Determine the (X, Y) coordinate at the center of the cell enclosing the given text.  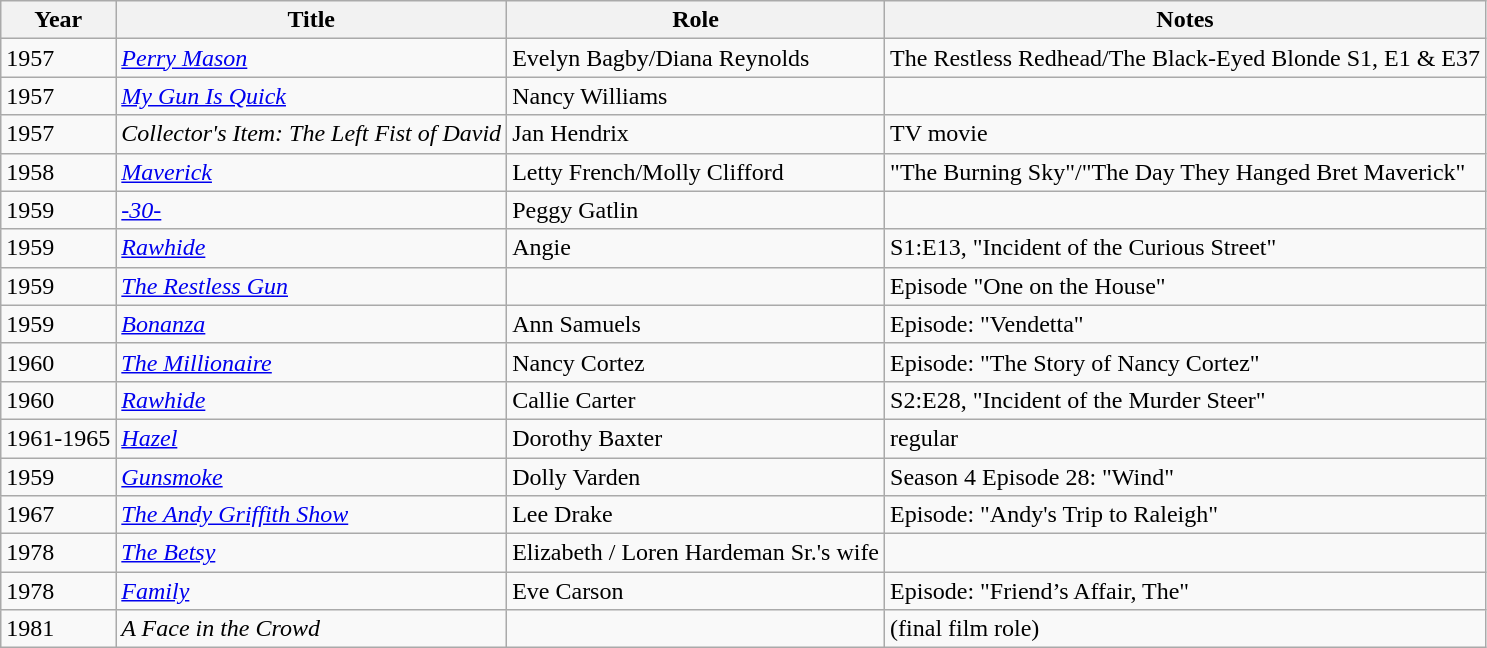
Perry Mason (312, 58)
Lee Drake (696, 515)
Episode: "Vendetta" (1186, 324)
Nancy Cortez (696, 362)
-30- (312, 210)
The Andy Griffith Show (312, 515)
1981 (58, 629)
Role (696, 20)
Notes (1186, 20)
Collector's Item: The Left Fist of David (312, 134)
Elizabeth / Loren Hardeman Sr.'s wife (696, 553)
Letty French/Molly Clifford (696, 172)
My Gun Is Quick (312, 96)
The Restless Redhead/The Black-Eyed Blonde S1, E1 & E37 (1186, 58)
The Restless Gun (312, 286)
Ann Samuels (696, 324)
Title (312, 20)
1967 (58, 515)
Maverick (312, 172)
S2:E28, "Incident of the Murder Steer" (1186, 400)
Year (58, 20)
Episode: "Andy's Trip to Raleigh" (1186, 515)
Season 4 Episode 28: "Wind" (1186, 477)
Episode: "The Story of Nancy Cortez" (1186, 362)
(final film role) (1186, 629)
Bonanza (312, 324)
Dolly Varden (696, 477)
The Millionaire (312, 362)
A Face in the Crowd (312, 629)
Peggy Gatlin (696, 210)
1958 (58, 172)
The Betsy (312, 553)
1961-1965 (58, 438)
Nancy Williams (696, 96)
Hazel (312, 438)
Gunsmoke (312, 477)
Family (312, 591)
Eve Carson (696, 591)
Episode "One on the House" (1186, 286)
Episode: "Friend’s Affair, The" (1186, 591)
S1:E13, "Incident of the Curious Street" (1186, 248)
Callie Carter (696, 400)
Jan Hendrix (696, 134)
TV movie (1186, 134)
Dorothy Baxter (696, 438)
regular (1186, 438)
Angie (696, 248)
Evelyn Bagby/Diana Reynolds (696, 58)
"The Burning Sky"/"The Day They Hanged Bret Maverick" (1186, 172)
